Output the [X, Y] coordinate of the center of the cell containing the given text.  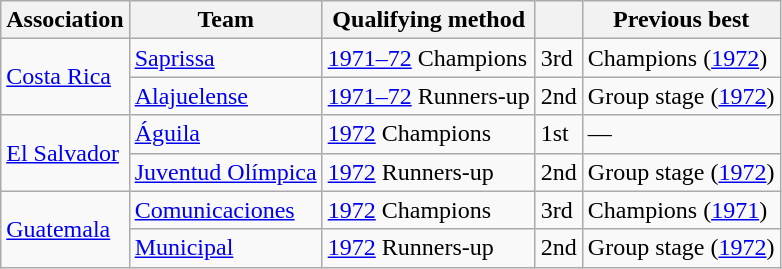
Qualifying method [428, 20]
El Salvador [65, 153]
Municipal [226, 248]
Alajuelense [226, 96]
1st [558, 134]
— [681, 134]
1971–72 Champions [428, 58]
Águila [226, 134]
Previous best [681, 20]
Association [65, 20]
Team [226, 20]
1971–72 Runners-up [428, 96]
Juventud Olímpica [226, 172]
Champions (1972) [681, 58]
Comunicaciones [226, 210]
Guatemala [65, 229]
Costa Rica [65, 77]
Saprissa [226, 58]
Champions (1971) [681, 210]
